Locate the cell with the specified text and output its [x, y] center coordinate. 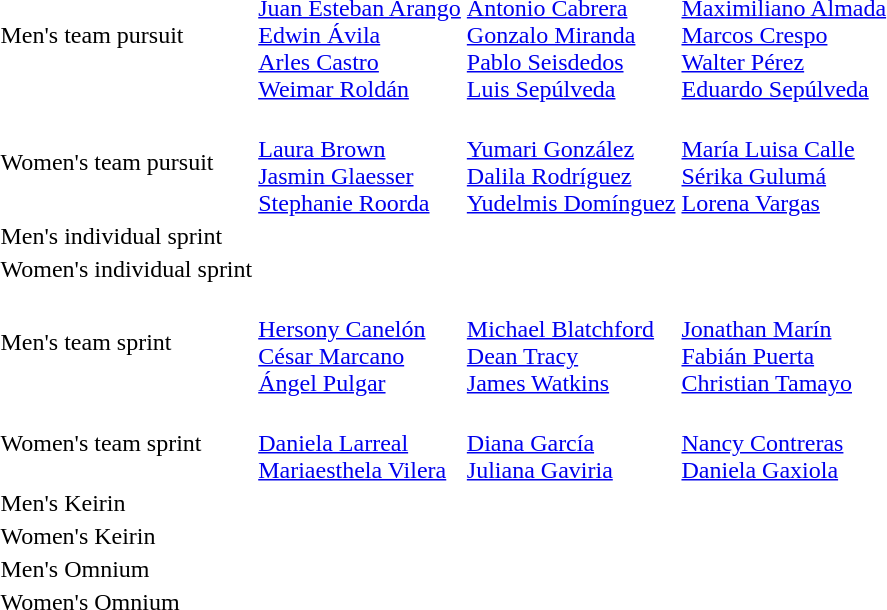
Diana GarcíaJuliana Gaviria [571, 443]
Michael BlatchfordDean TracyJames Watkins [571, 342]
Daniela LarrealMariaesthela Vilera [360, 443]
Yumari GonzálezDalila RodríguezYudelmis Domínguez [571, 162]
Laura BrownJasmin GlaesserStephanie Roorda [360, 162]
Hersony CanelónCésar MarcanoÁngel Pulgar [360, 342]
